Capture the cell that displays the provided text and extract its (x, y) central coordinate. 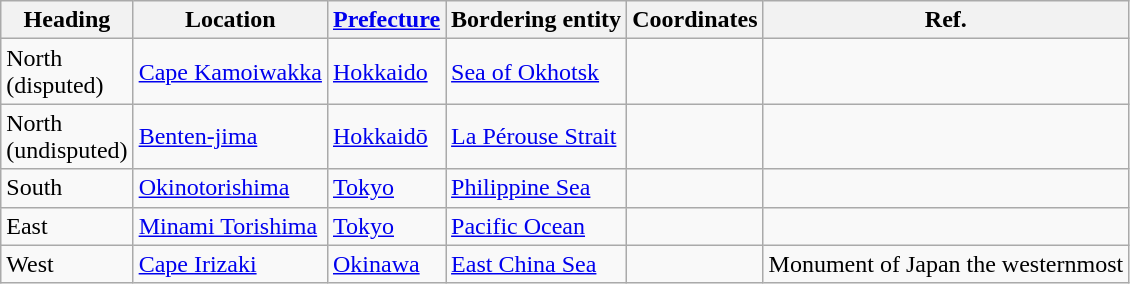
North (undisputed) (67, 136)
Pacific Ocean (536, 226)
Hokkaido (386, 72)
Okinawa (386, 264)
Prefecture (386, 20)
West (67, 264)
Coordinates (695, 20)
Cape Kamoiwakka (230, 72)
Okinotorishima (230, 188)
Cape Irizaki (230, 264)
North (disputed) (67, 72)
Bordering entity (536, 20)
Hokkaidō (386, 136)
Minami Torishima (230, 226)
Ref. (946, 20)
Location (230, 20)
Sea of Okhotsk (536, 72)
East China Sea (536, 264)
Philippine Sea (536, 188)
East (67, 226)
Heading (67, 20)
South (67, 188)
Monument of Japan the westernmost (946, 264)
Benten-jima (230, 136)
La Pérouse Strait (536, 136)
